Detect which cell encompasses the target text, then output its (x, y) center coordinate. 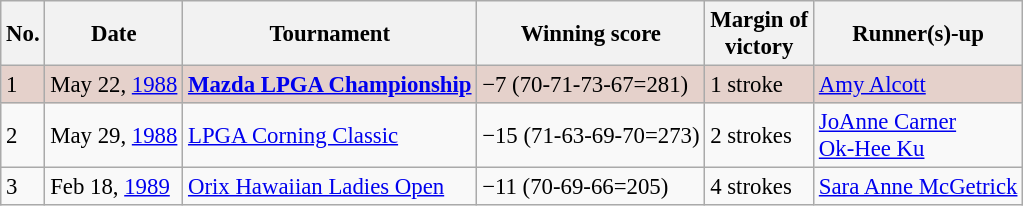
−7 (70-71-73-67=281) (591, 85)
Sara Anne McGetrick (918, 187)
−15 (71-63-69-70=273) (591, 136)
2 strokes (760, 136)
2 (23, 136)
Mazda LPGA Championship (330, 85)
Margin ofvictory (760, 34)
May 29, 1988 (114, 136)
May 22, 1988 (114, 85)
Amy Alcott (918, 85)
Date (114, 34)
Feb 18, 1989 (114, 187)
Winning score (591, 34)
3 (23, 187)
1 stroke (760, 85)
Tournament (330, 34)
4 strokes (760, 187)
Runner(s)-up (918, 34)
1 (23, 85)
JoAnne Carner Ok-Hee Ku (918, 136)
−11 (70-69-66=205) (591, 187)
LPGA Corning Classic (330, 136)
No. (23, 34)
Orix Hawaiian Ladies Open (330, 187)
